Find where the given text appears and provide that cell's center as [X, Y] coordinate. 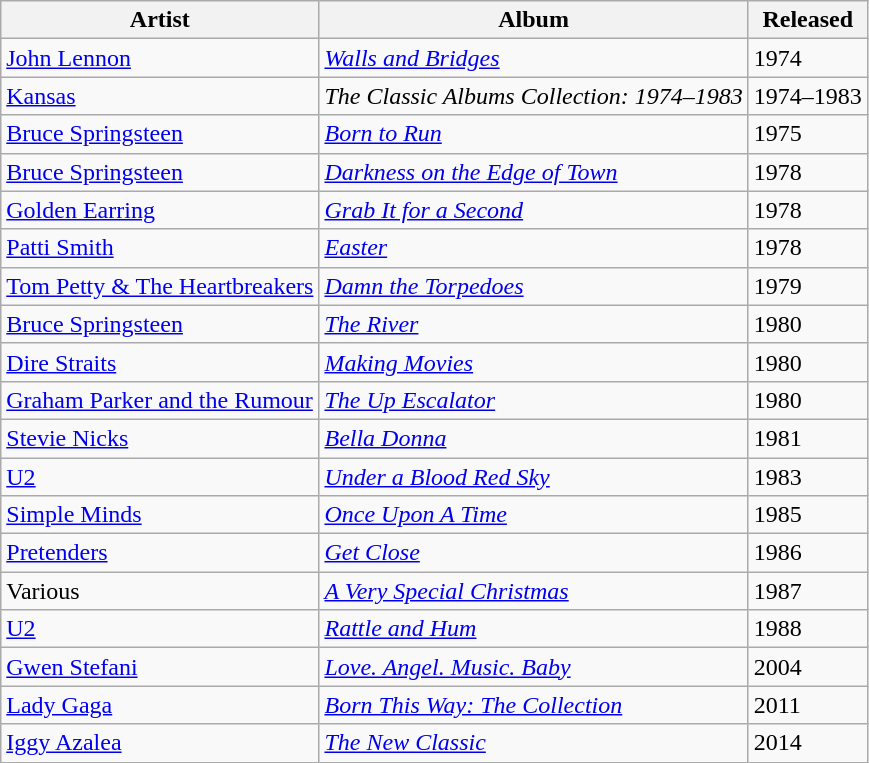
Iggy Azalea [160, 743]
Easter [534, 248]
The New Classic [534, 743]
Walls and Bridges [534, 58]
Artist [160, 20]
The Classic Albums Collection: 1974–1983 [534, 96]
Pretenders [160, 553]
A Very Special Christmas [534, 591]
Born This Way: The Collection [534, 705]
Gwen Stefani [160, 667]
Stevie Nicks [160, 438]
Damn the Torpedoes [534, 286]
Patti Smith [160, 248]
Darkness on the Edge of Town [534, 172]
2004 [808, 667]
Golden Earring [160, 210]
1979 [808, 286]
Rattle and Hum [534, 629]
Get Close [534, 553]
Making Movies [534, 362]
Tom Petty & The Heartbreakers [160, 286]
Album [534, 20]
The Up Escalator [534, 400]
Grab It for a Second [534, 210]
Love. Angel. Music. Baby [534, 667]
1987 [808, 591]
1988 [808, 629]
1986 [808, 553]
John Lennon [160, 58]
Released [808, 20]
Once Upon A Time [534, 515]
Graham Parker and the Rumour [160, 400]
2014 [808, 743]
1985 [808, 515]
1975 [808, 134]
Lady Gaga [160, 705]
Born to Run [534, 134]
The River [534, 324]
2011 [808, 705]
1974 [808, 58]
Under a Blood Red Sky [534, 477]
1983 [808, 477]
Simple Minds [160, 515]
1974–1983 [808, 96]
1981 [808, 438]
Bella Donna [534, 438]
Kansas [160, 96]
Dire Straits [160, 362]
Various [160, 591]
